Pinpoint the cell where the given text exists, returning its [x, y] midpoint coordinate. 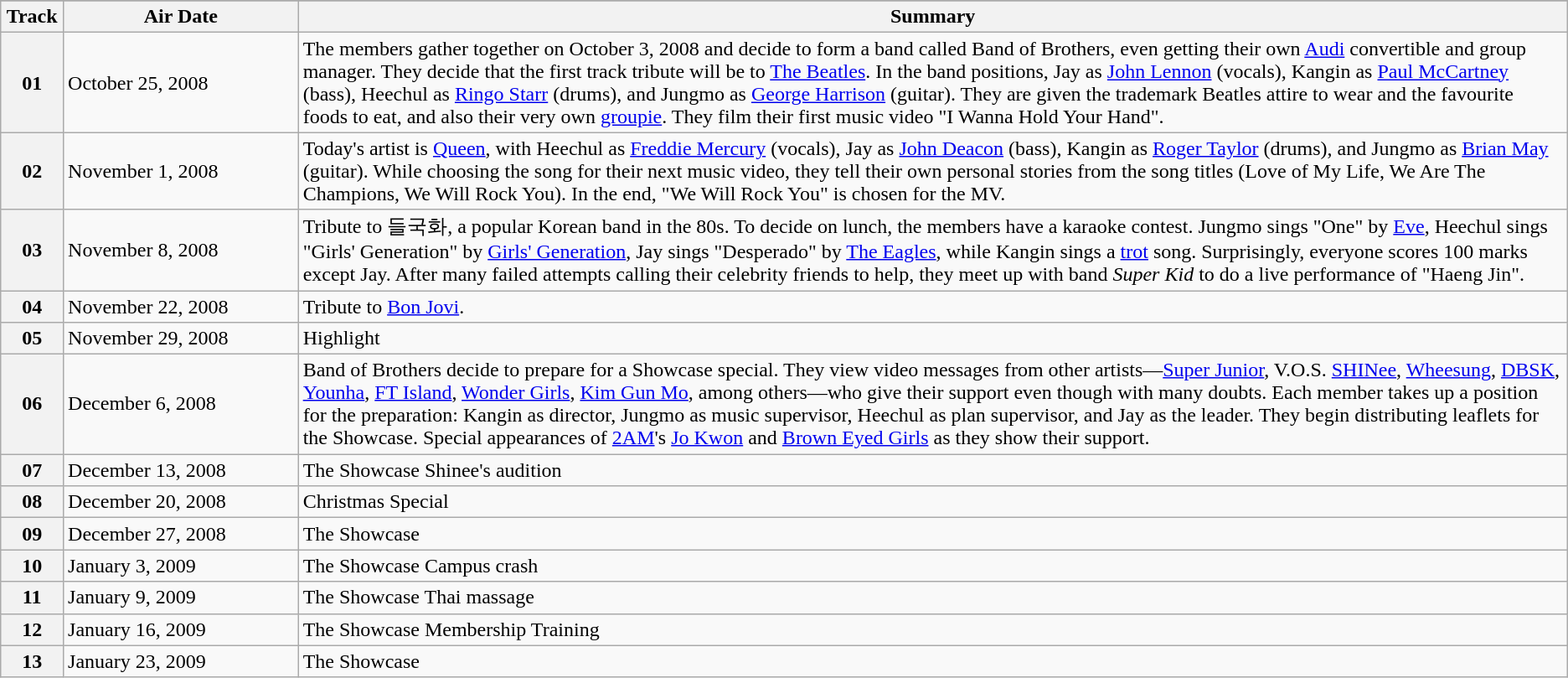
10 [32, 566]
January 9, 2009 [181, 598]
November 1, 2008 [181, 171]
06 [32, 404]
04 [32, 306]
Highlight [933, 339]
January 16, 2009 [181, 629]
09 [32, 534]
05 [32, 339]
The Showcase Campus crash [933, 566]
The Showcase Thai massage [933, 598]
October 25, 2008 [181, 82]
03 [32, 250]
December 20, 2008 [181, 502]
02 [32, 171]
11 [32, 598]
Summary [933, 17]
07 [32, 470]
The Showcase Shinee's audition [933, 470]
The Showcase Membership Training [933, 629]
December 6, 2008 [181, 404]
November 8, 2008 [181, 250]
01 [32, 82]
January 23, 2009 [181, 661]
November 29, 2008 [181, 339]
Tribute to Bon Jovi. [933, 306]
December 27, 2008 [181, 534]
Track [32, 17]
Christmas Special [933, 502]
November 22, 2008 [181, 306]
08 [32, 502]
December 13, 2008 [181, 470]
12 [32, 629]
January 3, 2009 [181, 566]
Air Date [181, 17]
13 [32, 661]
